From the cell containing the given text, extract its center point as [x, y] coordinate. 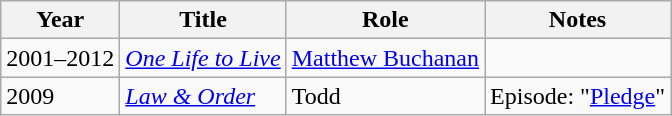
Notes [578, 20]
Role [385, 20]
Matthew Buchanan [385, 58]
One Life to Live [203, 58]
Year [60, 20]
Law & Order [203, 96]
Title [203, 20]
Episode: "Pledge" [578, 96]
2009 [60, 96]
2001–2012 [60, 58]
Todd [385, 96]
